Extract the (x, y) coordinate from the center of the cell holding the provided text.  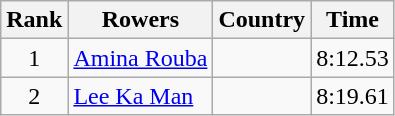
1 (34, 58)
Country (262, 20)
Amina Rouba (140, 58)
Lee Ka Man (140, 96)
8:12.53 (353, 58)
2 (34, 96)
8:19.61 (353, 96)
Rowers (140, 20)
Rank (34, 20)
Time (353, 20)
